Find where the given text appears and provide that cell's center as [X, Y] coordinate. 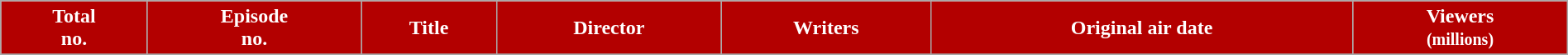
Totalno. [74, 28]
Viewers(millions) [1460, 28]
Writers [825, 28]
Title [429, 28]
Episodeno. [254, 28]
Original air date [1141, 28]
Director [609, 28]
